Return [x, y] of the center of cell containing provided text 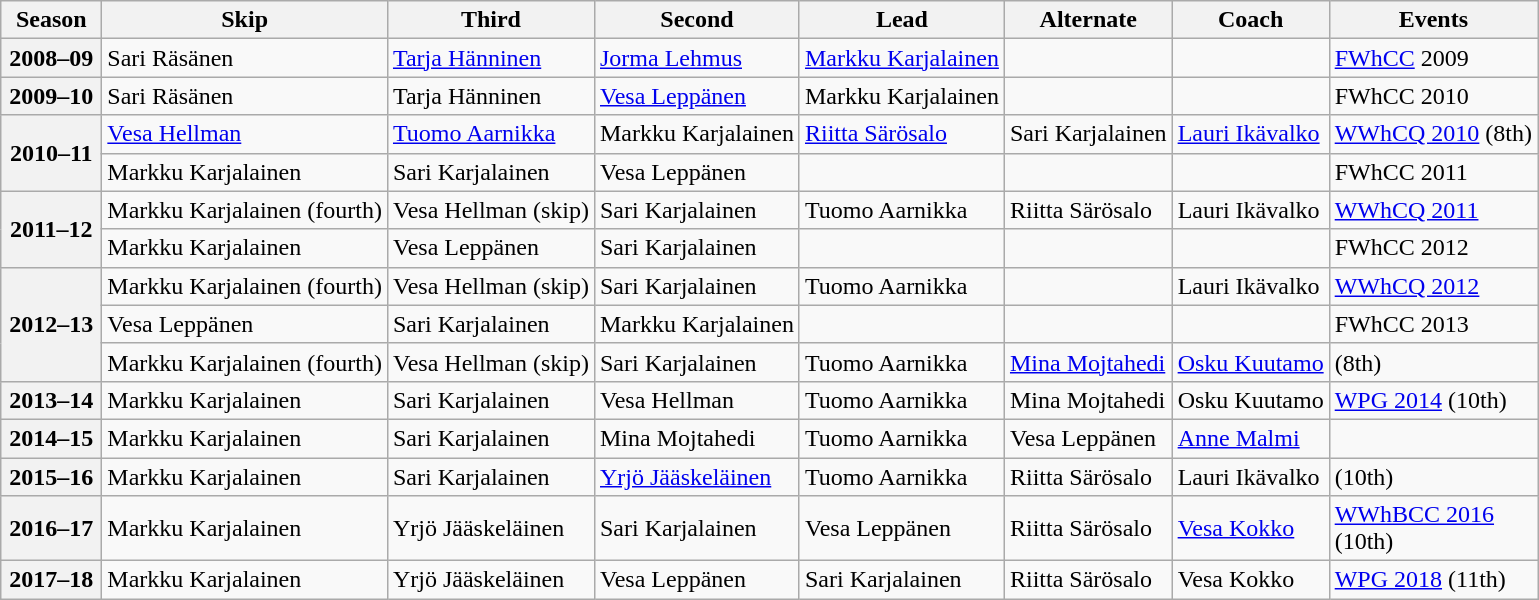
2015–16 [52, 477]
2017–18 [52, 580]
FWhCC 2010 [1433, 96]
Alternate [1088, 20]
FWhCC 2012 [1433, 248]
Jorma Lehmus [696, 58]
2012–13 [52, 324]
(10th) [1433, 477]
(8th) [1433, 362]
2013–14 [52, 400]
2009–10 [52, 96]
WWhBCC 2016 (10th) [1433, 528]
WWhCQ 2012 [1433, 286]
WWhCQ 2010 (8th) [1433, 134]
Lead [902, 20]
2010–11 [52, 153]
WPG 2014 (10th) [1433, 400]
2011–12 [52, 229]
2016–17 [52, 528]
Events [1433, 20]
FWhCC 2011 [1433, 172]
Second [696, 20]
Anne Malmi [1250, 438]
2008–09 [52, 58]
Season [52, 20]
Skip [245, 20]
WWhCQ 2011 [1433, 210]
FWhCC 2013 [1433, 324]
WPG 2018 (11th) [1433, 580]
FWhCC 2009 [1433, 58]
Coach [1250, 20]
Third [490, 20]
2014–15 [52, 438]
